For the text-containing cell, return its midpoint in (X, Y) coordinate format. 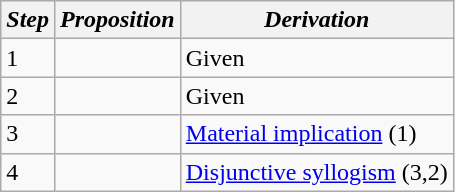
Proposition (117, 20)
Disjunctive syllogism (3,2) (316, 172)
3 (28, 134)
Material implication (1) (316, 134)
1 (28, 58)
Derivation (316, 20)
2 (28, 96)
4 (28, 172)
Step (28, 20)
